Scan for the cell matching the given text and deliver its (X, Y) coordinate at center. 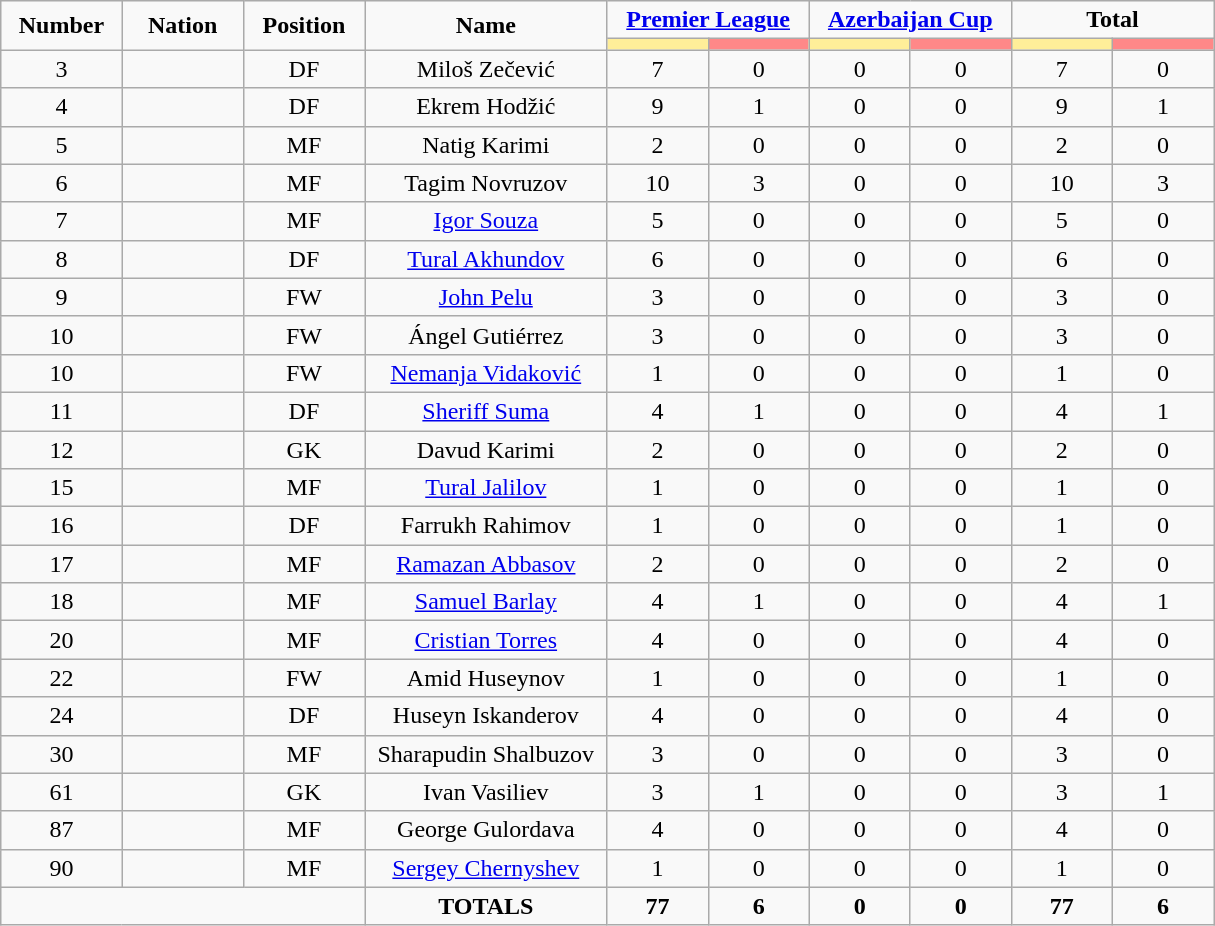
Natig Karimi (486, 145)
16 (62, 526)
17 (62, 564)
Tural Akhundov (486, 259)
30 (62, 754)
Tural Jalilov (486, 488)
Farrukh Rahimov (486, 526)
Samuel Barlay (486, 602)
Tagim Novruzov (486, 183)
John Pelu (486, 297)
Azerbaijan Cup (910, 20)
8 (62, 259)
Number (62, 26)
Premier League (708, 20)
Huseyn Iskanderov (486, 716)
Nemanja Vidaković (486, 373)
61 (62, 792)
22 (62, 678)
Ángel Gutiérrez (486, 335)
18 (62, 602)
Sharapudin Shalbuzov (486, 754)
Total (1112, 20)
Name (486, 26)
Cristian Torres (486, 640)
Ivan Vasiliev (486, 792)
Ekrem Hodžić (486, 107)
20 (62, 640)
Amid Huseynov (486, 678)
Sheriff Suma (486, 411)
Davud Karimi (486, 449)
Ramazan Abbasov (486, 564)
Igor Souza (486, 221)
24 (62, 716)
Nation (182, 26)
15 (62, 488)
Sergey Chernyshev (486, 868)
Position (304, 26)
George Gulordava (486, 830)
12 (62, 449)
TOTALS (486, 906)
11 (62, 411)
Miloš Zečević (486, 69)
90 (62, 868)
87 (62, 830)
